From the cell containing the given text, extract its center point as (X, Y) coordinate. 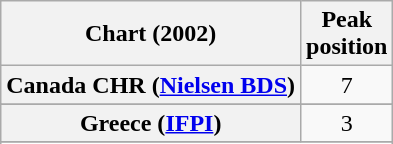
Peakposition (347, 34)
7 (347, 85)
Canada CHR (Nielsen BDS) (151, 85)
3 (347, 123)
Chart (2002) (151, 34)
Greece (IFPI) (151, 123)
